For the text-containing cell, return its midpoint in (X, Y) coordinate format. 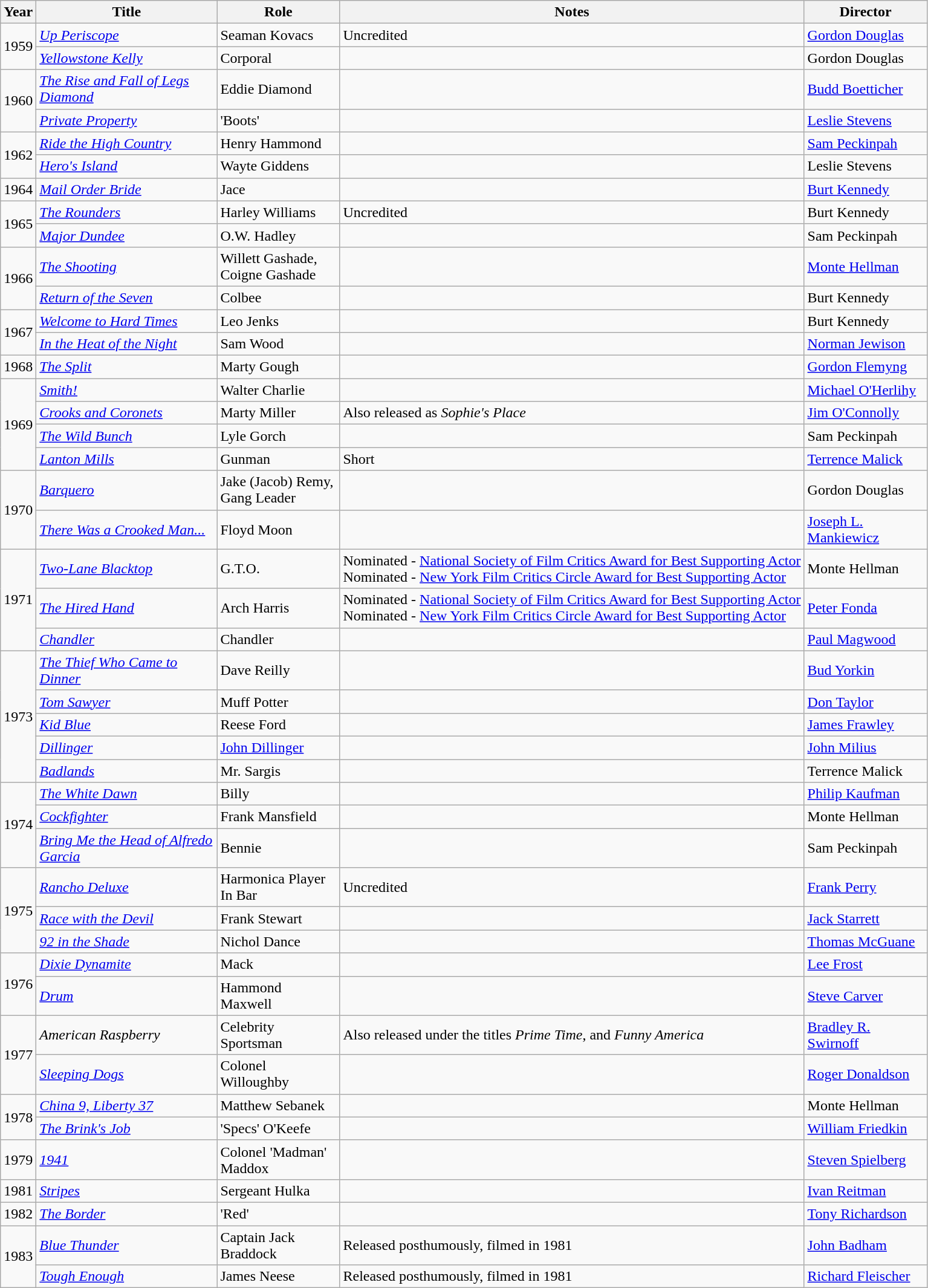
Walter Charlie (278, 390)
Seaman Kovacs (278, 35)
1974 (18, 825)
Muff Potter (278, 701)
Jack Starrett (866, 919)
James Frawley (866, 724)
Two-Lane Blacktop (127, 568)
Sleeping Dogs (127, 1074)
The Thief Who Came to Dinner (127, 670)
1962 (18, 155)
Frank Perry (866, 888)
1966 (18, 278)
James Neese (278, 1277)
Frank Mansfield (278, 817)
Hero's Island (127, 166)
1983 (18, 1257)
Harley Williams (278, 212)
Dillinger (127, 747)
1973 (18, 716)
Henry Hammond (278, 143)
Billy (278, 794)
Matthew Sebanek (278, 1105)
Tough Enough (127, 1277)
Bud Yorkin (866, 670)
Also released under the titles Prime Time, and Funny America (572, 1035)
'Specs' O'Keefe (278, 1128)
Welcome to Hard Times (127, 321)
G.T.O. (278, 568)
1975 (18, 911)
Peter Fonda (866, 608)
Title (127, 12)
Up Periscope (127, 35)
Mr. Sargis (278, 771)
1982 (18, 1214)
1941 (127, 1160)
Race with the Devil (127, 919)
The Split (127, 367)
Dixie Dynamite (127, 964)
1965 (18, 224)
Reese Ford (278, 724)
Harmonica Player In Bar (278, 888)
Celebrity Sportsman (278, 1035)
Dave Reilly (278, 670)
Colonel Willoughby (278, 1074)
Notes (572, 12)
Role (278, 12)
Arch Harris (278, 608)
Eddie Diamond (278, 89)
Hammond Maxwell (278, 995)
1959 (18, 47)
1967 (18, 333)
Steven Spielberg (866, 1160)
1970 (18, 510)
O.W. Hadley (278, 235)
1971 (18, 600)
Tony Richardson (866, 1214)
Return of the Seven (127, 298)
Blue Thunder (127, 1244)
Roger Donaldson (866, 1074)
Gunman (278, 459)
Steve Carver (866, 995)
Short (572, 459)
American Raspberry (127, 1035)
Mail Order Bride (127, 189)
Floyd Moon (278, 530)
Crooks and Coronets (127, 413)
Budd Boetticher (866, 89)
Don Taylor (866, 701)
China 9, Liberty 37 (127, 1105)
Willett Gashade, Coigne Gashade (278, 266)
Philip Kaufman (866, 794)
Nichol Dance (278, 942)
Ivan Reitman (866, 1191)
The Wild Bunch (127, 436)
1960 (18, 100)
Smith! (127, 390)
Lee Frost (866, 964)
Ride the High Country (127, 143)
Michael O'Herlihy (866, 390)
1981 (18, 1191)
Leo Jenks (278, 321)
Corporal (278, 58)
The White Dawn (127, 794)
Paul Magwood (866, 639)
The Brink's Job (127, 1128)
The Rounders (127, 212)
Director (866, 12)
In the Heat of the Night (127, 344)
Bennie (278, 848)
The Hired Hand (127, 608)
Lyle Gorch (278, 436)
Norman Jewison (866, 344)
Major Dundee (127, 235)
Stripes (127, 1191)
Drum (127, 995)
Jake (Jacob) Remy, Gang Leader (278, 490)
William Friedkin (866, 1128)
Sergeant Hulka (278, 1191)
Barquero (127, 490)
1979 (18, 1160)
Richard Fleischer (866, 1277)
John Badham (866, 1244)
John Dillinger (278, 747)
Captain Jack Braddock (278, 1244)
The Shooting (127, 266)
Jim O'Connolly (866, 413)
Mack (278, 964)
1968 (18, 367)
Year (18, 12)
Private Property (127, 120)
92 in the Shade (127, 942)
Rancho Deluxe (127, 888)
1969 (18, 424)
1978 (18, 1117)
There Was a Crooked Man... (127, 530)
Also released as Sophie's Place (572, 413)
Bring Me the Head of Alfredo Garcia (127, 848)
Marty Miller (278, 413)
The Border (127, 1214)
Joseph L. Mankiewicz (866, 530)
Tom Sawyer (127, 701)
'Red' (278, 1214)
Frank Stewart (278, 919)
Jace (278, 189)
Thomas McGuane (866, 942)
Badlands (127, 771)
Kid Blue (127, 724)
1977 (18, 1055)
Gordon Flemyng (866, 367)
'Boots' (278, 120)
Colonel 'Madman' Maddox (278, 1160)
Sam Wood (278, 344)
Cockfighter (127, 817)
Marty Gough (278, 367)
Colbee (278, 298)
Wayte Giddens (278, 166)
Lanton Mills (127, 459)
1964 (18, 189)
John Milius (866, 747)
The Rise and Fall of Legs Diamond (127, 89)
1976 (18, 984)
Yellowstone Kelly (127, 58)
Bradley R. Swirnoff (866, 1035)
